Capture the cell that displays the provided text and extract its [X, Y] central coordinate. 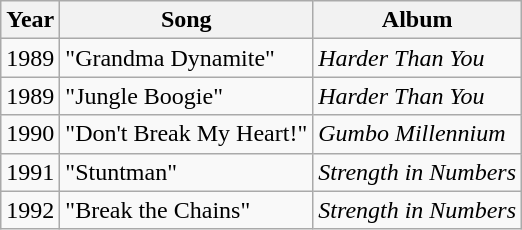
1991 [30, 172]
Song [186, 20]
"Jungle Boogie" [186, 96]
"Grandma Dynamite" [186, 58]
"Break the Chains" [186, 210]
"Stuntman" [186, 172]
Year [30, 20]
Gumbo Millennium [418, 134]
Album [418, 20]
1990 [30, 134]
"Don't Break My Heart!" [186, 134]
1992 [30, 210]
